Determine the (x, y) coordinate at the center of the cell enclosing the given text.  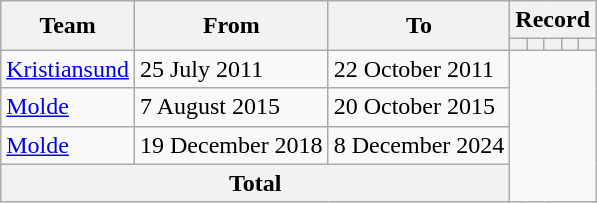
20 October 2015 (419, 107)
From (231, 26)
Kristiansund (68, 69)
25 July 2011 (231, 69)
Total (256, 183)
Record (553, 20)
8 December 2024 (419, 145)
22 October 2011 (419, 69)
Team (68, 26)
7 August 2015 (231, 107)
To (419, 26)
19 December 2018 (231, 145)
